Pinpoint the cell where the given text exists, returning its (x, y) midpoint coordinate. 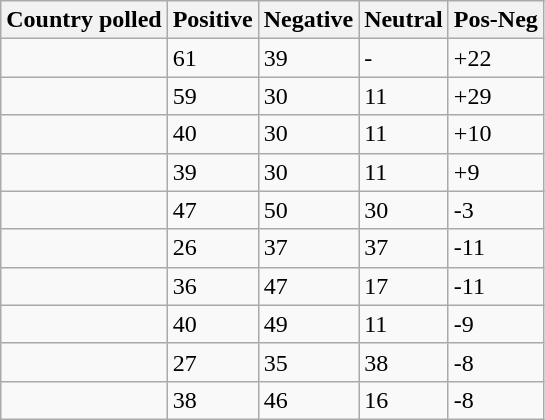
+22 (496, 58)
- (404, 58)
Country polled (84, 20)
46 (308, 400)
26 (212, 248)
Negative (308, 20)
Pos-Neg (496, 20)
35 (308, 362)
49 (308, 324)
36 (212, 286)
+29 (496, 96)
59 (212, 96)
17 (404, 286)
50 (308, 210)
Neutral (404, 20)
-3 (496, 210)
Positive (212, 20)
-9 (496, 324)
16 (404, 400)
61 (212, 58)
27 (212, 362)
+9 (496, 172)
+10 (496, 134)
